Identify which cell holds the provided text, then report its (X, Y) central coordinate. 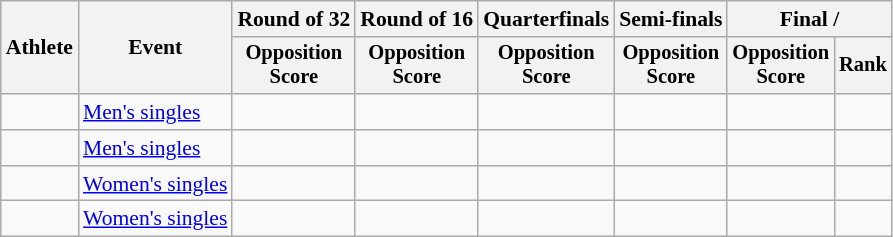
Rank (863, 66)
Round of 16 (416, 19)
Round of 32 (294, 19)
Event (155, 48)
Semi-finals (670, 19)
Quarterfinals (546, 19)
Final / (809, 19)
Athlete (40, 48)
